Capture the cell that displays the provided text and extract its [x, y] central coordinate. 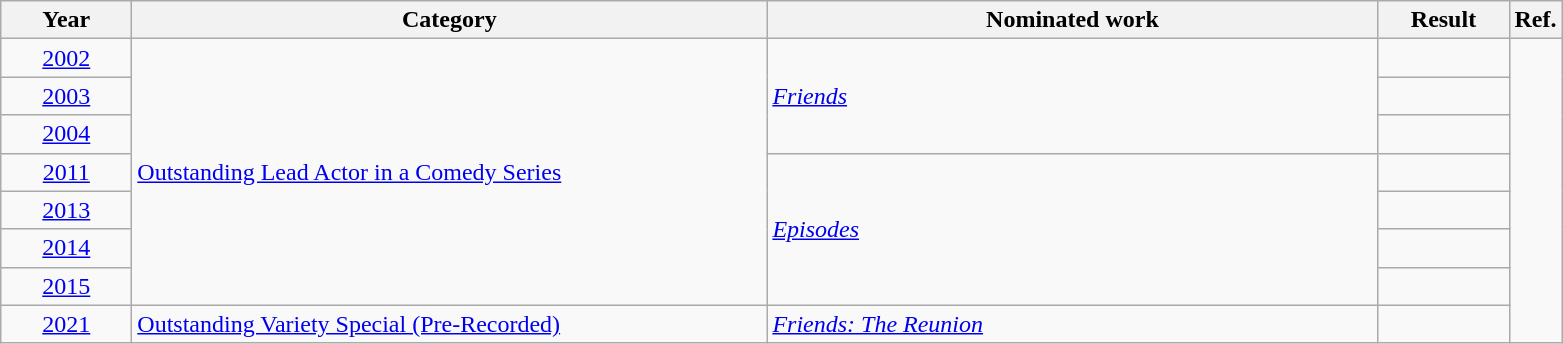
2014 [66, 248]
2015 [66, 286]
Year [66, 20]
Friends [1072, 96]
Episodes [1072, 229]
Outstanding Variety Special (Pre-Recorded) [450, 324]
Result [1444, 20]
Friends: The Reunion [1072, 324]
Nominated work [1072, 20]
2021 [66, 324]
Outstanding Lead Actor in a Comedy Series [450, 172]
2011 [66, 172]
2004 [66, 134]
2002 [66, 58]
2013 [66, 210]
2003 [66, 96]
Ref. [1536, 20]
Category [450, 20]
